From the cell containing the given text, extract its center point as (X, Y) coordinate. 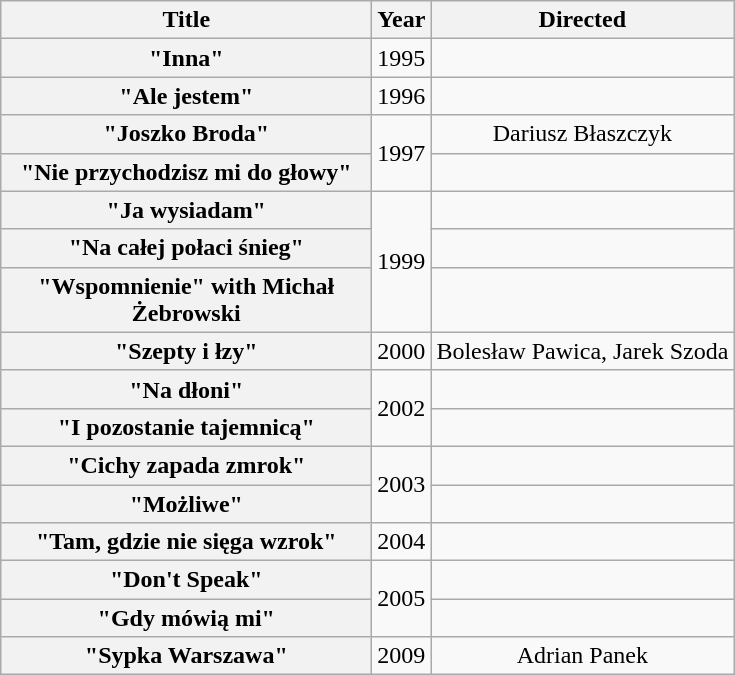
2003 (402, 484)
"Cichy zapada zmrok" (186, 465)
"Sypka Warszawa" (186, 656)
Directed (582, 20)
1999 (402, 262)
"Ja wysiadam" (186, 210)
"Na dłoni" (186, 389)
"Wspomnienie" with Michał Żebrowski (186, 300)
2009 (402, 656)
"Na całej połaci śnieg" (186, 248)
"Joszko Broda" (186, 134)
2002 (402, 408)
1995 (402, 58)
1997 (402, 153)
"Szepty i łzy" (186, 351)
Dariusz Błaszczyk (582, 134)
2005 (402, 599)
"Ale jestem" (186, 96)
"Gdy mówią mi" (186, 618)
Adrian Panek (582, 656)
"Tam, gdzie nie sięga wzrok" (186, 542)
Year (402, 20)
1996 (402, 96)
"Don't Speak" (186, 580)
2000 (402, 351)
Bolesław Pawica, Jarek Szoda (582, 351)
Title (186, 20)
"Możliwe" (186, 503)
2004 (402, 542)
"I pozostanie tajemnicą" (186, 427)
"Inna" (186, 58)
"Nie przychodzisz mi do głowy" (186, 172)
